From the cell containing the given text, extract its center point as (X, Y) coordinate. 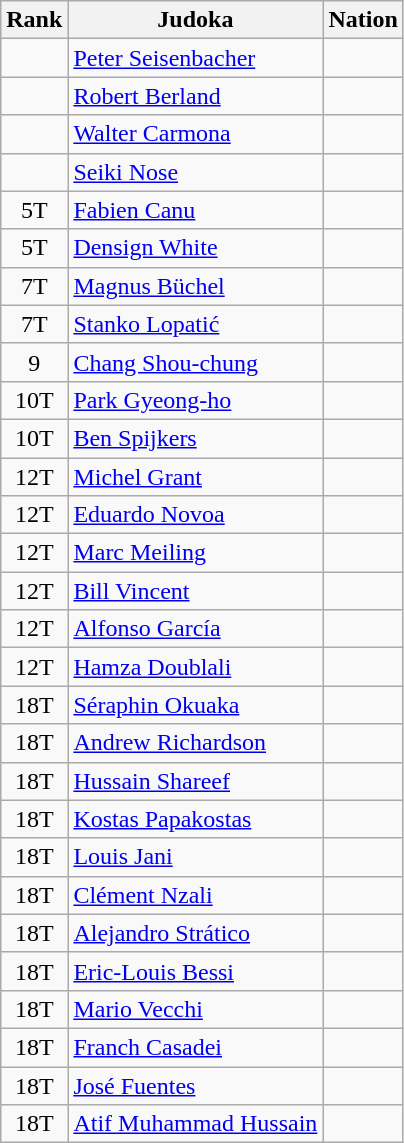
Atif Muhammad Hussain (196, 1124)
Judoka (196, 20)
Ben Spijkers (196, 438)
José Fuentes (196, 1085)
9 (34, 362)
Densign White (196, 248)
Fabien Canu (196, 210)
Eric-Louis Bessi (196, 971)
Eduardo Novoa (196, 515)
Seiki Nose (196, 172)
Marc Meiling (196, 553)
Andrew Richardson (196, 743)
Mario Vecchi (196, 1009)
Robert Berland (196, 96)
Franch Casadei (196, 1047)
Alfonso García (196, 629)
Clément Nzali (196, 895)
Bill Vincent (196, 591)
Hussain Shareef (196, 781)
Séraphin Okuaka (196, 705)
Park Gyeong-ho (196, 400)
Michel Grant (196, 477)
Magnus Büchel (196, 286)
Hamza Doublali (196, 667)
Chang Shou-chung (196, 362)
Stanko Lopatić (196, 324)
Alejandro Strático (196, 933)
Peter Seisenbacher (196, 58)
Nation (363, 20)
Walter Carmona (196, 134)
Louis Jani (196, 857)
Rank (34, 20)
Kostas Papakostas (196, 819)
